Provide the [X, Y] coordinate of the cell's center where the given text is located.  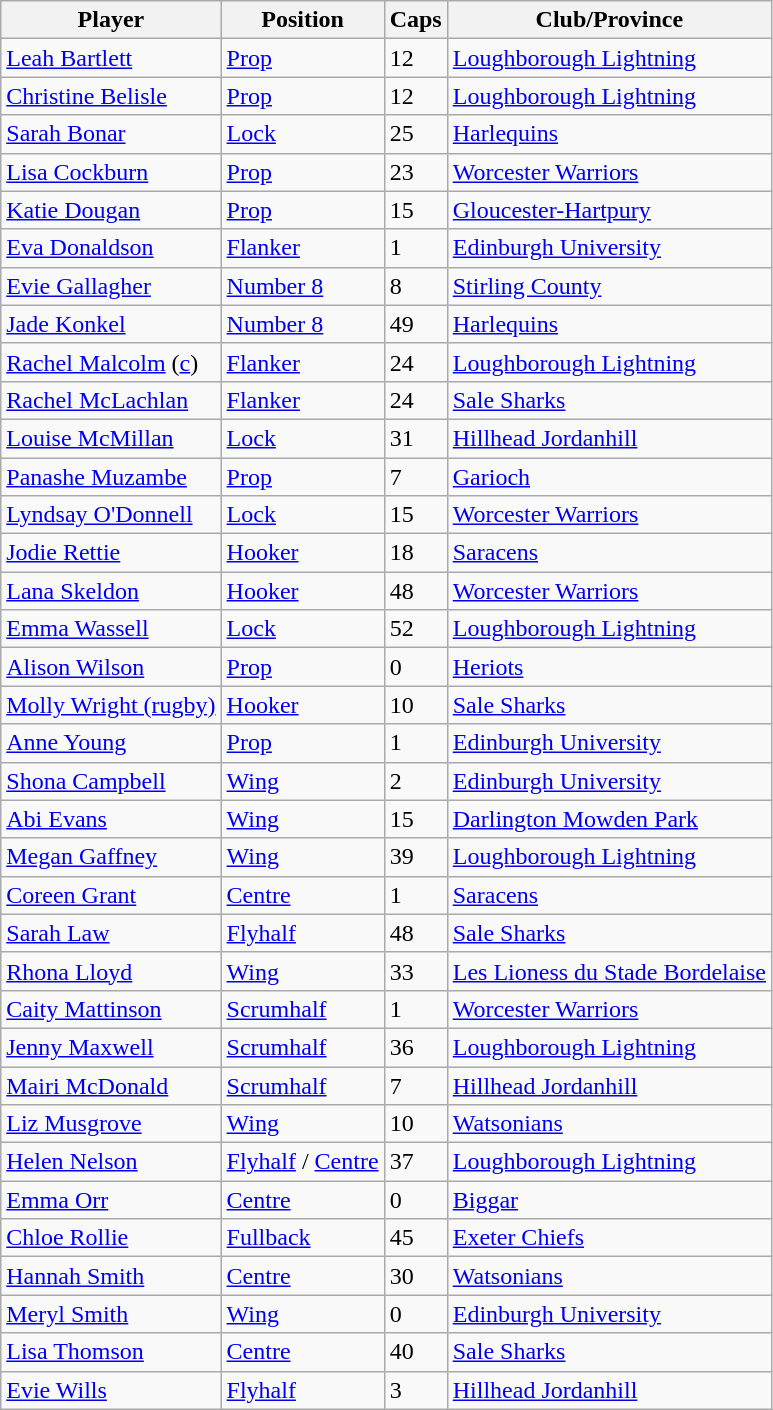
Eva Donaldson [111, 248]
Exeter Chiefs [609, 1238]
Lisa Thomson [111, 1352]
Evie Wills [111, 1390]
Gloucester-Hartpury [609, 210]
Les Lioness du Stade Bordelaise [609, 971]
Garioch [609, 477]
Biggar [609, 1200]
33 [416, 971]
Mairi McDonald [111, 1085]
Rachel Malcolm (c) [111, 362]
Alison Wilson [111, 667]
Caity Mattinson [111, 1009]
Fullback [302, 1238]
2 [416, 781]
Coreen Grant [111, 895]
Club/Province [609, 20]
Jenny Maxwell [111, 1047]
Darlington Mowden Park [609, 819]
Leah Bartlett [111, 58]
Molly Wright (rugby) [111, 705]
Shona Campbell [111, 781]
39 [416, 857]
Helen Nelson [111, 1162]
49 [416, 324]
Caps [416, 20]
Position [302, 20]
Heriots [609, 667]
Stirling County [609, 286]
8 [416, 286]
45 [416, 1238]
37 [416, 1162]
Lisa Cockburn [111, 172]
Panashe Muzambe [111, 477]
Hannah Smith [111, 1276]
Lyndsay O'Donnell [111, 515]
40 [416, 1352]
52 [416, 629]
31 [416, 438]
Anne Young [111, 743]
Abi Evans [111, 819]
Christine Belisle [111, 96]
Katie Dougan [111, 210]
3 [416, 1390]
Flyhalf / Centre [302, 1162]
36 [416, 1047]
Emma Orr [111, 1200]
Jodie Rettie [111, 553]
Evie Gallagher [111, 286]
Player [111, 20]
Megan Gaffney [111, 857]
Chloe Rollie [111, 1238]
Meryl Smith [111, 1314]
Emma Wassell [111, 629]
18 [416, 553]
Louise McMillan [111, 438]
Jade Konkel [111, 324]
25 [416, 134]
30 [416, 1276]
23 [416, 172]
Sarah Bonar [111, 134]
Liz Musgrove [111, 1124]
Rhona Lloyd [111, 971]
Sarah Law [111, 933]
Rachel McLachlan [111, 400]
Lana Skeldon [111, 591]
